Identify which cell holds the provided text, then report its [x, y] central coordinate. 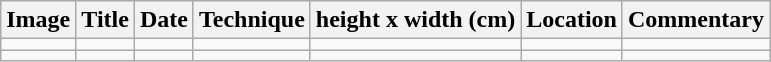
Location [572, 20]
Date [164, 20]
Image [38, 20]
height x width (cm) [415, 20]
Title [106, 20]
Commentary [696, 20]
Technique [252, 20]
